Determine the (X, Y) coordinate at the center of the cell enclosing the given text.  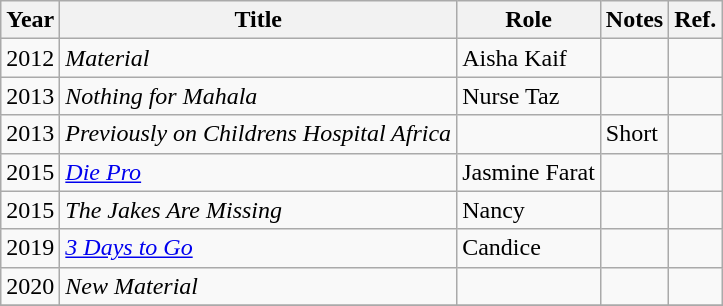
2019 (30, 248)
Aisha Kaif (529, 58)
Title (258, 20)
Nurse Taz (529, 96)
Nancy (529, 210)
Candice (529, 248)
Previously on Childrens Hospital Africa (258, 134)
Short (634, 134)
Role (529, 20)
Die Pro (258, 172)
Notes (634, 20)
New Material (258, 286)
2020 (30, 286)
Material (258, 58)
The Jakes Are Missing (258, 210)
Nothing for Mahala (258, 96)
2012 (30, 58)
Year (30, 20)
3 Days to Go (258, 248)
Jasmine Farat (529, 172)
Ref. (696, 20)
